Extract the (x, y) coordinate from the center of the cell holding the provided text.  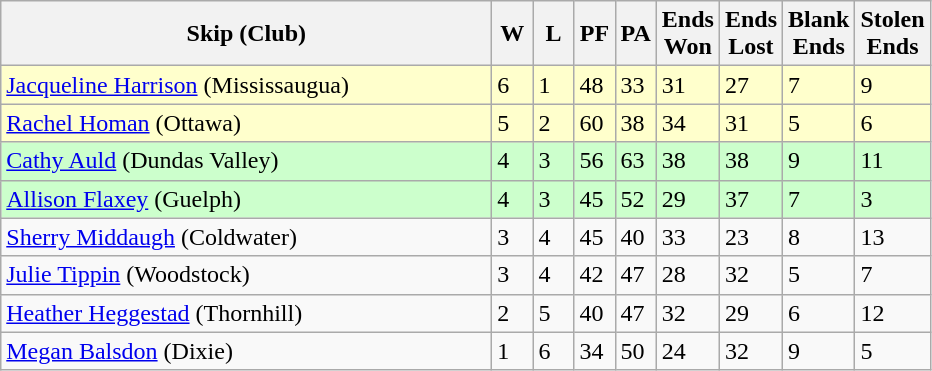
L (554, 34)
Blank Ends (819, 34)
13 (892, 237)
W (512, 34)
12 (892, 313)
PF (594, 34)
Skip (Club) (246, 34)
23 (750, 237)
52 (636, 199)
Heather Heggestad (Thornhill) (246, 313)
Sherry Middaugh (Coldwater) (246, 237)
Allison Flaxey (Guelph) (246, 199)
11 (892, 161)
Stolen Ends (892, 34)
Ends Won (688, 34)
Megan Balsdon (Dixie) (246, 351)
Julie Tippin (Woodstock) (246, 275)
50 (636, 351)
27 (750, 85)
PA (636, 34)
42 (594, 275)
Cathy Auld (Dundas Valley) (246, 161)
28 (688, 275)
48 (594, 85)
63 (636, 161)
Rachel Homan (Ottawa) (246, 123)
56 (594, 161)
37 (750, 199)
Ends Lost (750, 34)
8 (819, 237)
24 (688, 351)
Jacqueline Harrison (Mississaugua) (246, 85)
60 (594, 123)
